Return [X, Y] of the center of cell containing provided text 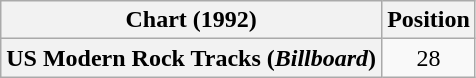
Position [429, 20]
28 [429, 58]
Chart (1992) [192, 20]
US Modern Rock Tracks (Billboard) [192, 58]
